Scan for the cell matching the given text and deliver its (X, Y) coordinate at center. 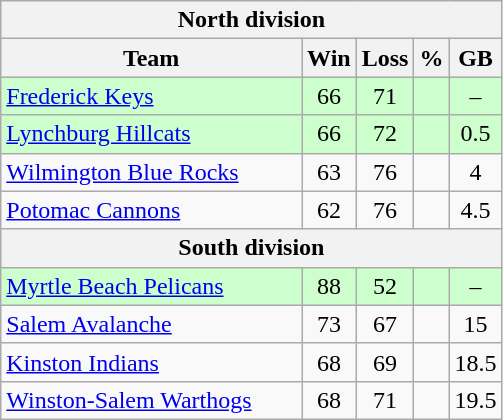
19.5 (476, 400)
Winston-Salem Warthogs (152, 400)
72 (385, 134)
4 (476, 172)
Kinston Indians (152, 362)
18.5 (476, 362)
Lynchburg Hillcats (152, 134)
Wilmington Blue Rocks (152, 172)
62 (330, 210)
Salem Avalanche (152, 324)
% (432, 58)
15 (476, 324)
Myrtle Beach Pelicans (152, 286)
Potomac Cannons (152, 210)
69 (385, 362)
Frederick Keys (152, 96)
4.5 (476, 210)
GB (476, 58)
0.5 (476, 134)
North division (252, 20)
Win (330, 58)
52 (385, 286)
South division (252, 248)
73 (330, 324)
88 (330, 286)
Loss (385, 58)
67 (385, 324)
63 (330, 172)
Team (152, 58)
